Provide the (X, Y) coordinate of the cell's center where the given text is located.  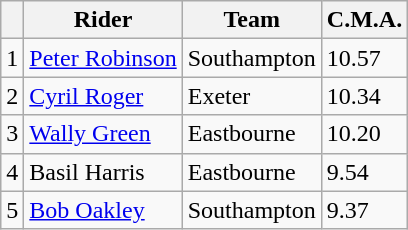
9.54 (364, 172)
Basil Harris (103, 172)
3 (12, 134)
Exeter (252, 96)
9.37 (364, 210)
5 (12, 210)
Wally Green (103, 134)
2 (12, 96)
10.57 (364, 58)
Rider (103, 20)
Cyril Roger (103, 96)
C.M.A. (364, 20)
1 (12, 58)
10.34 (364, 96)
4 (12, 172)
Bob Oakley (103, 210)
Peter Robinson (103, 58)
10.20 (364, 134)
Team (252, 20)
